Output the [X, Y] coordinate of the center of the cell containing the given text.  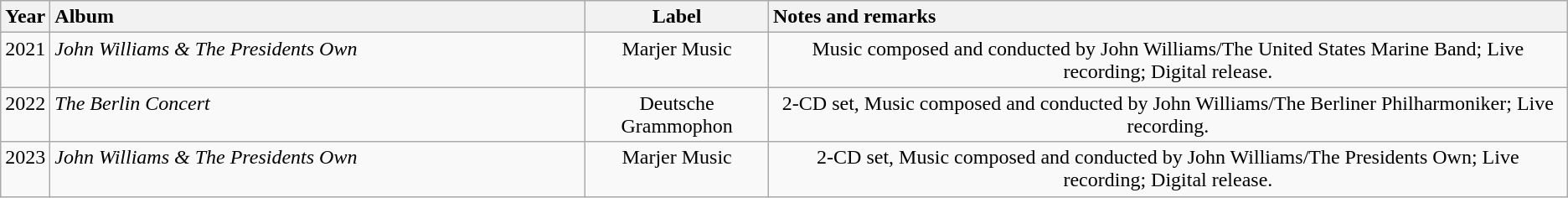
The Berlin Concert [318, 114]
2022 [25, 114]
Year [25, 17]
Album [318, 17]
Label [677, 17]
2-CD set, Music composed and conducted by John Williams/The Berliner Philharmoniker; Live recording. [1168, 114]
Music composed and conducted by John Williams/The United States Marine Band; Live recording; Digital release. [1168, 60]
2021 [25, 60]
2-CD set, Music composed and conducted by John Williams/The Presidents Own; Live recording; Digital release. [1168, 169]
Notes and remarks [1168, 17]
Deutsche Grammophon [677, 114]
2023 [25, 169]
